Search for the cell housing the specified text and yield its (x, y) center coordinate. 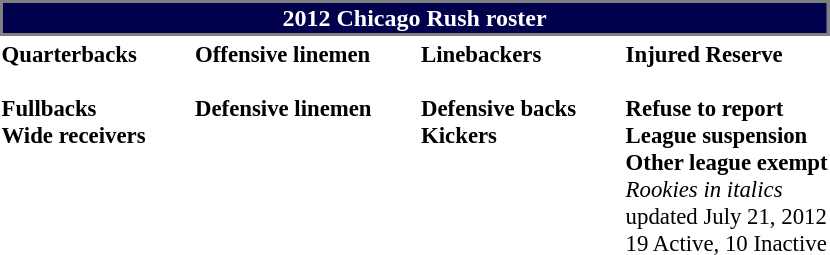
2012 Chicago Rush roster (414, 18)
